For the text-containing cell, return its midpoint in (X, Y) coordinate format. 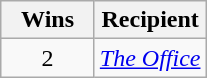
2 (48, 58)
Recipient (150, 20)
The Office (150, 58)
Wins (48, 20)
